Extract the [X, Y] coordinate from the center of the cell holding the provided text.  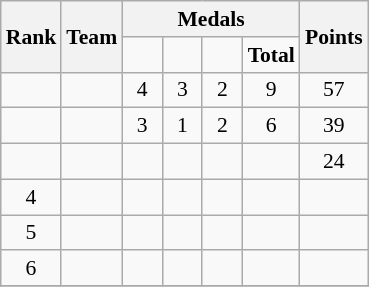
Points [334, 36]
Total [272, 55]
Rank [32, 36]
24 [334, 162]
57 [334, 90]
1 [182, 126]
Medals [211, 19]
39 [334, 126]
5 [32, 233]
Team [92, 36]
9 [272, 90]
